Scan for the cell matching the given text and deliver its (x, y) coordinate at center. 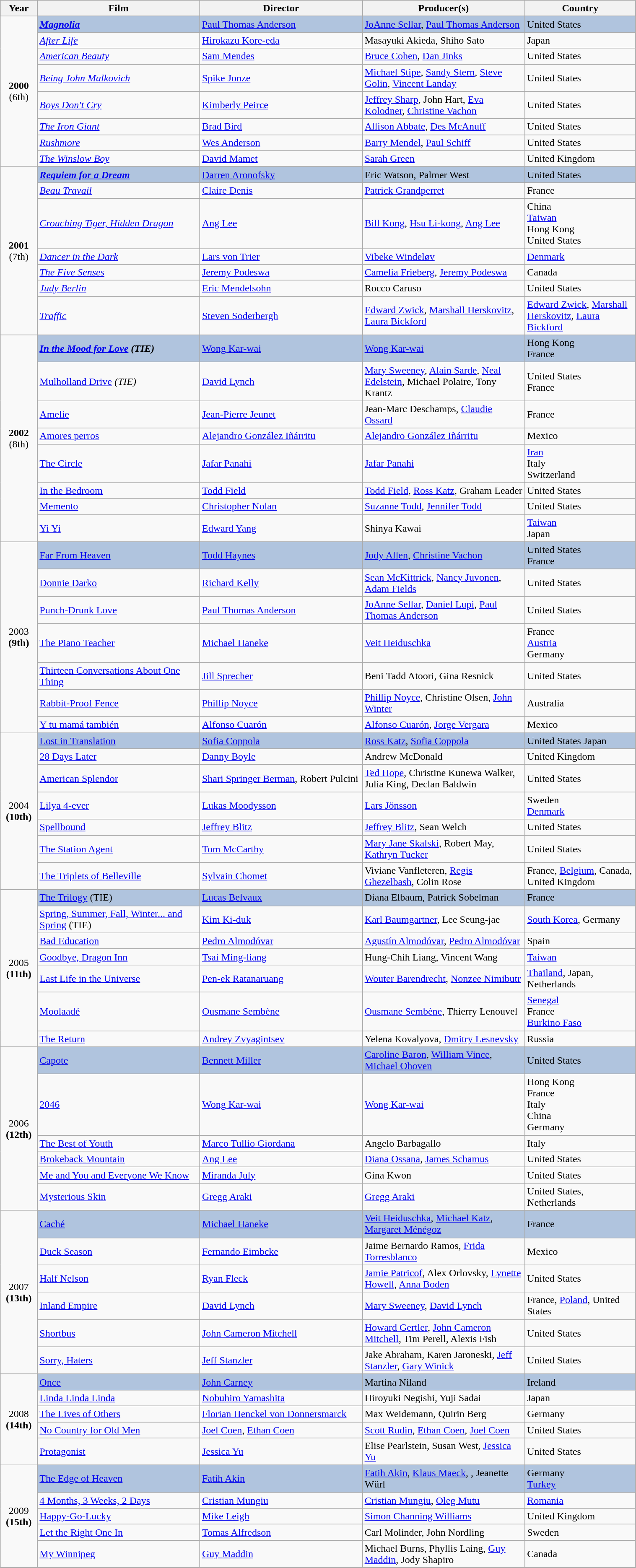
Capote (119, 1061)
Pedro Almodóvar (281, 941)
Sean McKittrick, Nancy Juvonen, Adam Fields (444, 583)
Veit Heiduschka, Michael Katz, Margaret Ménégoz (444, 1224)
In the Bedroom (119, 491)
Simon Channing Williams (444, 1516)
Thailand, Japan, Netherlands (580, 979)
Rocco Caruso (444, 288)
Once (119, 1382)
After Life (119, 40)
Mysterious Skin (119, 1197)
Edward Yang (281, 528)
2009(15th) (19, 1516)
Mary Sweeney, Alain Sarde, Neal Edelstein, Michael Polaire, Tony Krantz (444, 382)
Denmark (580, 256)
TaiwanJapan (580, 528)
Darren Aronofsky (281, 174)
Vibeke Windeløv (444, 256)
Eric Mendelsohn (281, 288)
28 Days Later (119, 757)
Hirokazu Kore-eda (281, 40)
Y tu mamá también (119, 725)
Far From Heaven (119, 555)
Joel Coen, Ethan Coen (281, 1430)
Tsai Ming-liang (281, 957)
Jessica Yu (281, 1451)
Inland Empire (119, 1306)
Film (119, 8)
Year (19, 8)
4 Months, 3 Weeks, 2 Days (119, 1501)
Spring, Summer, Fall, Winter... and Spring (TIE) (119, 919)
Being John Malkovich (119, 78)
2000(6th) (19, 91)
Phillip Noyce, Christine Olsen, John Winter (444, 704)
David Mamet (281, 158)
Todd Field (281, 491)
Martina Niland (444, 1382)
Caroline Baron, William Vince, Michael Ohoven (444, 1061)
Agustín Almodóvar, Pedro Almodóvar (444, 941)
The Best of Youth (119, 1143)
Scott Rudin, Ethan Coen, Joel Coen (444, 1430)
The Edge of Heaven (119, 1479)
Nobuhiro Yamashita (281, 1398)
Sorry, Haters (119, 1360)
Jamie Patricof, Alex Orlovsky, Lynette Howell, Anna Boden (444, 1279)
John Carney (281, 1382)
Memento (119, 506)
Diana Elbaum, Patrick Sobelman (444, 898)
Hiroyuki Negishi, Yuji Sadai (444, 1398)
2008(14th) (19, 1420)
Moolaadé (119, 1011)
Ireland (580, 1382)
Angelo Barbagallo (444, 1143)
Viviane Vanfleteren, Regis Ghezelbash, Colin Rose (444, 876)
Ryan Fleck (281, 1279)
Jake Abraham, Karen Jaroneski, Jeff Stanzler, Gary Winick (444, 1360)
Jeffrey Sharp, John Hart, Eva Kolodner, Christine Vachon (444, 105)
The Station Agent (119, 849)
Cristian Mungiu, Oleg Mutu (444, 1501)
Miranda July (281, 1175)
Let the Right One In (119, 1532)
Linda Linda Linda (119, 1398)
Sylvain Chomet (281, 876)
Magnolia (119, 24)
Director (281, 8)
Jean-Pierre Jeunet (281, 414)
Happy-Go-Lucky (119, 1516)
Pen-ek Ratanaruang (281, 979)
Lars von Trier (281, 256)
Allison Abbate, Des McAnuff (444, 127)
SenegalFranceBurkino Faso (580, 1011)
The Triplets of Belleville (119, 876)
Russia (580, 1038)
France, Belgium, Canada, United Kingdom (580, 876)
Amelie (119, 414)
The Five Senses (119, 273)
In the Mood for Love (TIE) (119, 349)
Lost in Translation (119, 741)
Richard Kelly (281, 583)
Patrick Grandperret (444, 190)
Ousmane Sembène (281, 1011)
Lukas Moodysson (281, 806)
Tom McCarthy (281, 849)
2046 (119, 1105)
Mary Jane Skalski, Robert May, Kathryn Tucker (444, 849)
The Winslow Boy (119, 158)
Cristian Mungiu (281, 1501)
Beau Travail (119, 190)
Shinya Kawai (444, 528)
2006(12th) (19, 1129)
Fernando Eimbcke (281, 1251)
Wes Anderson (281, 143)
Kimberly Peirce (281, 105)
Karl Baumgartner, Lee Seung-jae (444, 919)
Barry Mendel, Paul Schiff (444, 143)
Yelena Kovalyova, Dmitry Lesnevsky (444, 1038)
Steven Soderbergh (281, 316)
Germany (580, 1414)
2005(11th) (19, 968)
Half Nelson (119, 1279)
Danny Boyle (281, 757)
United States Japan (580, 741)
France, Poland, United States (580, 1306)
Camelia Frieberg, Jeremy Podeswa (444, 273)
The Lives of Others (119, 1414)
Suzanne Todd, Jennifer Todd (444, 506)
The Trilogy (TIE) (119, 898)
Romania (580, 1501)
Sarah Green (444, 158)
Carl Molinder, John Nordling (444, 1532)
Alfonso Cuarón (281, 725)
Duck Season (119, 1251)
Thirteen Conversations About One Thing (119, 676)
Brokeback Mountain (119, 1159)
Amores perros (119, 436)
Bruce Cohen, Dan Jinks (444, 56)
American Splendor (119, 778)
Shari Springer Berman, Robert Pulcini (281, 778)
Tomas Alfredson (281, 1532)
Claire Denis (281, 190)
Michael Stipe, Sandy Stern, Steve Golin, Vincent Landay (444, 78)
Ross Katz, Sofia Coppola (444, 741)
Me and You and Everyone We Know (119, 1175)
Guy Maddin (281, 1554)
Jeremy Podeswa (281, 273)
Marco Tullio Giordana (281, 1143)
Producer(s) (444, 8)
Beni Tadd Atoori, Gina Resnick (444, 676)
Phillip Noyce (281, 704)
Boys Don't Cry (119, 105)
Bad Education (119, 941)
Taiwan (580, 957)
Bennett Miller (281, 1061)
Elise Pearlstein, Susan West, Jessica Yu (444, 1451)
Andrew McDonald (444, 757)
Spike Jonze (281, 78)
Requiem for a Dream (119, 174)
JoAnne Sellar, Paul Thomas Anderson (444, 24)
Yi Yi (119, 528)
Mary Sweeney, David Lynch (444, 1306)
Masayuki Akieda, Shiho Sato (444, 40)
Punch-Drunk Love (119, 610)
2004(10th) (19, 811)
Michael Burns, Phyllis Laing, Guy Maddin, Jody Shapiro (444, 1554)
Kim Ki-duk (281, 919)
Spain (580, 941)
Jeffrey Blitz, Sean Welch (444, 827)
My Winnipeg (119, 1554)
Italy (580, 1143)
Todd Haynes (281, 555)
Donnie Darko (119, 583)
Hong KongFrance (580, 349)
Country (580, 8)
Crouching Tiger, Hidden Dragon (119, 223)
Last Life in the Universe (119, 979)
Jill Sprecher (281, 676)
Protagonist (119, 1451)
The Iron Giant (119, 127)
SwedenDenmark (580, 806)
John Cameron Mitchell (281, 1333)
Howard Gertler, John Cameron Mitchell, Tim Perell, Alexis Fish (444, 1333)
Max Weidemann, Quirin Berg (444, 1414)
The Piano Teacher (119, 643)
Sam Mendes (281, 56)
Traffic (119, 316)
Jeff Stanzler (281, 1360)
Diana Ossana, James Schamus (444, 1159)
Fatih Akin (281, 1479)
Hung-Chih Liang, Vincent Wang (444, 957)
Mulholland Drive (TIE) (119, 382)
Andrey Zvyagintsev (281, 1038)
GermanyTurkey (580, 1479)
Florian Henckel von Donnersmarck (281, 1414)
Caché (119, 1224)
Eric Watson, Palmer West (444, 174)
Rabbit-Proof Fence (119, 704)
Lucas Belvaux (281, 898)
Christopher Nolan (281, 506)
IranItalySwitzerland (580, 463)
Bill Kong, Hsu Li-kong, Ang Lee (444, 223)
FranceAustriaGermany (580, 643)
Sweden (580, 1532)
Judy Berlin (119, 288)
The Return (119, 1038)
Rushmore (119, 143)
United States, Netherlands (580, 1197)
Alfonso Cuarón, Jorge Vergara (444, 725)
Jeffrey Blitz (281, 827)
South Korea, Germany (580, 919)
Wouter Barendrecht, Nonzee Nimibutr (444, 979)
Gina Kwon (444, 1175)
Hong KongFranceItalyChinaGermany (580, 1105)
Brad Bird (281, 127)
The Circle (119, 463)
American Beauty (119, 56)
Australia (580, 704)
2007(13th) (19, 1292)
Shortbus (119, 1333)
2001(7th) (19, 251)
Jaime Bernardo Ramos, Frida Torresblanco (444, 1251)
Ousmane Sembène, Thierry Lenouvel (444, 1011)
Spellbound (119, 827)
Mike Leigh (281, 1516)
Jody Allen, Christine Vachon (444, 555)
Sofia Coppola (281, 741)
2003(9th) (19, 637)
No Country for Old Men (119, 1430)
Lars Jönsson (444, 806)
Todd Field, Ross Katz, Graham Leader (444, 491)
JoAnne Sellar, Daniel Lupi, Paul Thomas Anderson (444, 610)
Veit Heiduschka (444, 643)
Goodbye, Dragon Inn (119, 957)
Jean-Marc Deschamps, Claudie Ossard (444, 414)
Ted Hope, Christine Kunewa Walker, Julia King, Declan Baldwin (444, 778)
Fatih Akin, Klaus Maeck, , Jeanette Würl (444, 1479)
Dancer in the Dark (119, 256)
ChinaTaiwanHong KongUnited States (580, 223)
Lilya 4-ever (119, 806)
2002(8th) (19, 439)
